Determine the (x, y) coordinate at the center of the cell enclosing the given text.  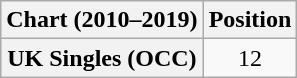
UK Singles (OCC) (102, 58)
12 (250, 58)
Position (250, 20)
Chart (2010–2019) (102, 20)
